Find where the given text appears and provide that cell's center as (x, y) coordinate. 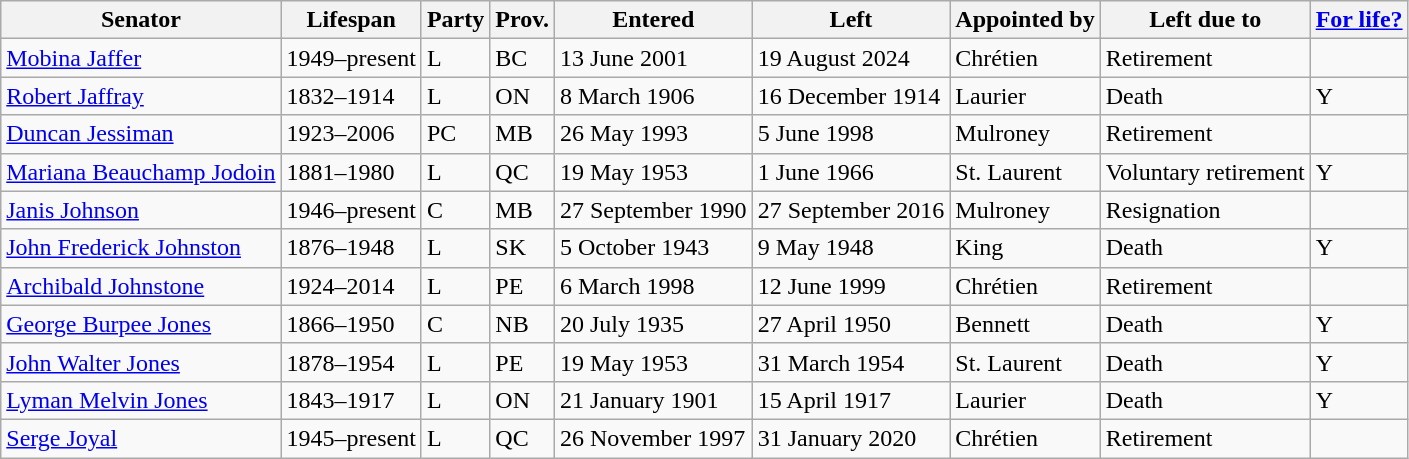
Lyman Melvin Jones (141, 400)
1876–1948 (351, 248)
1946–present (351, 210)
John Frederick Johnston (141, 248)
15 April 1917 (851, 400)
Bennett (1025, 324)
John Walter Jones (141, 362)
16 December 1914 (851, 96)
Robert Jaffray (141, 96)
12 June 1999 (851, 286)
1949–present (351, 58)
Resignation (1205, 210)
PC (455, 134)
31 March 1954 (851, 362)
BC (522, 58)
1866–1950 (351, 324)
Prov. (522, 20)
1832–1914 (351, 96)
Janis Johnson (141, 210)
Entered (653, 20)
King (1025, 248)
Left (851, 20)
1924–2014 (351, 286)
Serge Joyal (141, 438)
20 July 1935 (653, 324)
13 June 2001 (653, 58)
21 January 1901 (653, 400)
6 March 1998 (653, 286)
26 November 1997 (653, 438)
27 September 2016 (851, 210)
8 March 1906 (653, 96)
SK (522, 248)
1945–present (351, 438)
5 June 1998 (851, 134)
Appointed by (1025, 20)
Party (455, 20)
27 September 1990 (653, 210)
1 June 1966 (851, 172)
9 May 1948 (851, 248)
1881–1980 (351, 172)
31 January 2020 (851, 438)
1923–2006 (351, 134)
Mobina Jaffer (141, 58)
27 April 1950 (851, 324)
George Burpee Jones (141, 324)
Mariana Beauchamp Jodoin (141, 172)
Duncan Jessiman (141, 134)
Voluntary retirement (1205, 172)
26 May 1993 (653, 134)
1878–1954 (351, 362)
19 August 2024 (851, 58)
5 October 1943 (653, 248)
Archibald Johnstone (141, 286)
Lifespan (351, 20)
Left due to (1205, 20)
NB (522, 324)
Senator (141, 20)
For life? (1359, 20)
1843–1917 (351, 400)
